Pinpoint the cell where the given text exists, returning its (x, y) midpoint coordinate. 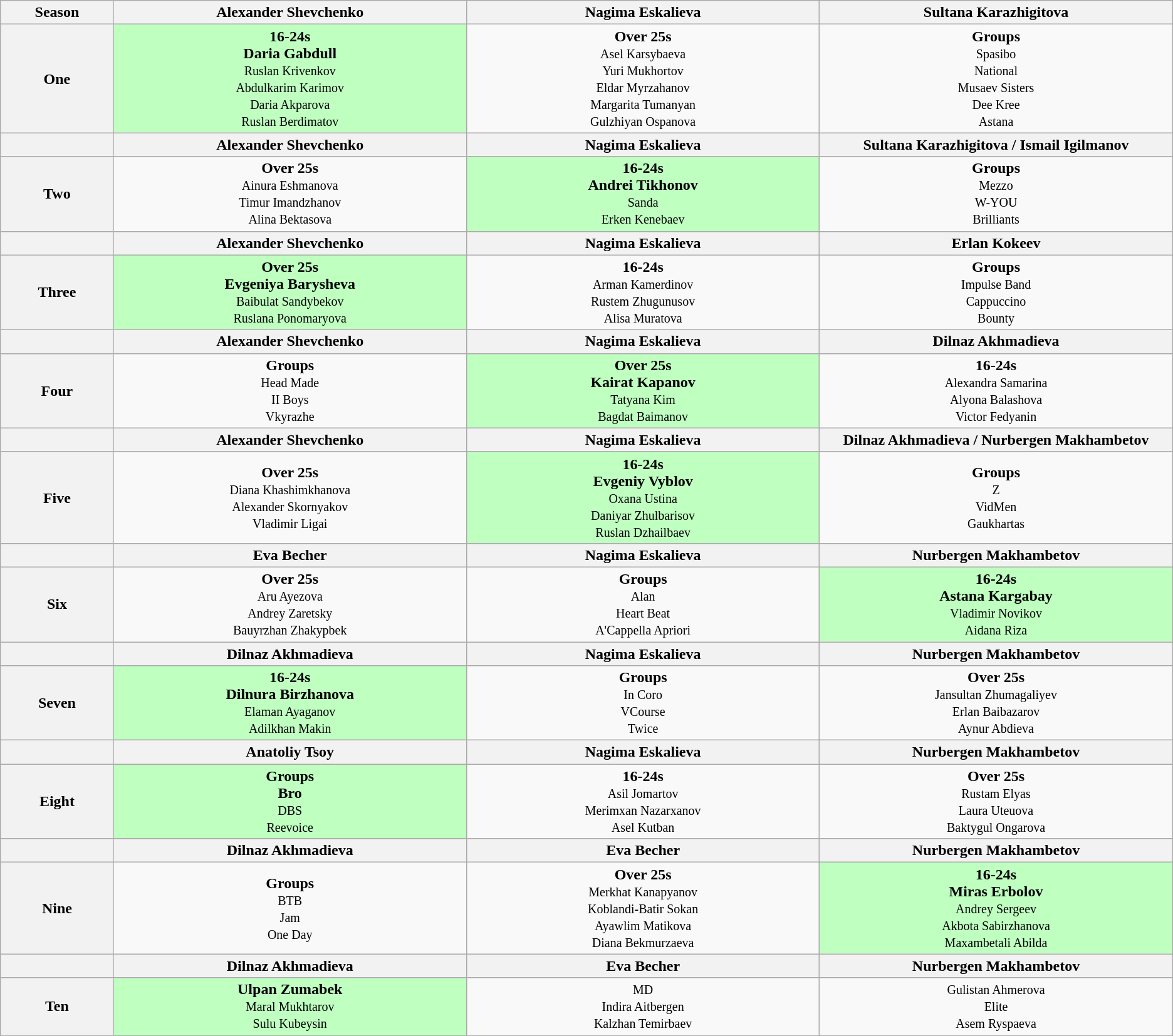
GroupsImpulse BandCappuccinoBounty (996, 292)
Over 25sKairat KapanovTatyana KimBagdat Baimanov (643, 391)
Sultana Karazhigitova / Ismail Igilmanov (996, 145)
GroupsHead MadeII BoysVkyrazhe (289, 391)
GroupsAlanHeart BeatA'Cappella Apriori (643, 604)
Two (57, 194)
GroupsZVidMenGaukhartas (996, 497)
16-24sArman KamerdinovRustem ZhugunusovAlisa Muratova (643, 292)
Over 25sJansultan ZhumagaliyevErlan BaibazarovAynur Abdieva (996, 703)
Over 25sAinura EshmanovaTimur ImandzhanovAlina Bektasova (289, 194)
Six (57, 604)
16-24sAndrei TikhonovSandaErken Kenebaev (643, 194)
Nine (57, 908)
MDIndira AitbergenKalzhan Temirbaev (643, 1007)
Over 25sEvgeniya BaryshevaBaibulat SandybekovRuslana Ponomaryova (289, 292)
One (57, 79)
GroupsBTBJamOne Day (289, 908)
Over 25sRustam ElyasLaura UteuovaBaktygul Ongarova (996, 802)
Ulpan ZumabekMaral MukhtarovSulu Kubeysin (289, 1007)
Eight (57, 802)
Erlan Kokeev (996, 243)
GroupsMezzoW-YOUBrilliants (996, 194)
Three (57, 292)
16-24sAstana KargabayVladimir NovikovAidana Riza (996, 604)
Over 25sAru AyezovaAndrey ZaretskyBauyrzhan Zhakypbek (289, 604)
Gulistan AhmerovaEliteAsem Ryspaeva (996, 1007)
Ten (57, 1007)
GroupsIn CoroVCourseTwice (643, 703)
16-24sAsil JomartovMerimxan NazarxanovAsel Kutban (643, 802)
16-24sMiras ErbolovAndrey SergeevAkbota SabirzhanovaMaxambetali Abilda (996, 908)
Five (57, 497)
Seven (57, 703)
GroupsSpasiboNationalMusaev SistersDee KreeAstana (996, 79)
16-24sAlexandra SamarinaAlyona BalashovaVictor Fedyanin (996, 391)
Over 25sDiana KhashimkhanovaAlexander SkornyakovVladimir Ligai (289, 497)
16-24sEvgeniy VyblovOxana UstinaDaniyar ZhulbarisovRuslan Dzhailbaev (643, 497)
Four (57, 391)
GroupsBroDBSReevoice (289, 802)
Anatoliy Tsoy (289, 752)
Over 25sAsel KarsybaevaYuri MukhortovEldar MyrzahanovMargarita TumanyanGulzhiyan Ospanova (643, 79)
16-24sDaria GabdullRuslan KrivenkovAbdulkarim KarimovDaria AkparovaRuslan Berdimatov (289, 79)
Dilnaz Akhmadieva / Nurbergen Makhambetov (996, 440)
Season (57, 13)
Sultana Karazhigitova (996, 13)
Over 25sMerkhat KanapyanovKoblandi-Batir SokanAyawlim MatikovaDiana Bekmurzaeva (643, 908)
16-24sDilnura BirzhanovaElaman AyaganovAdilkhan Makin (289, 703)
